Locate the cell with the specified text and output its [X, Y] center coordinate. 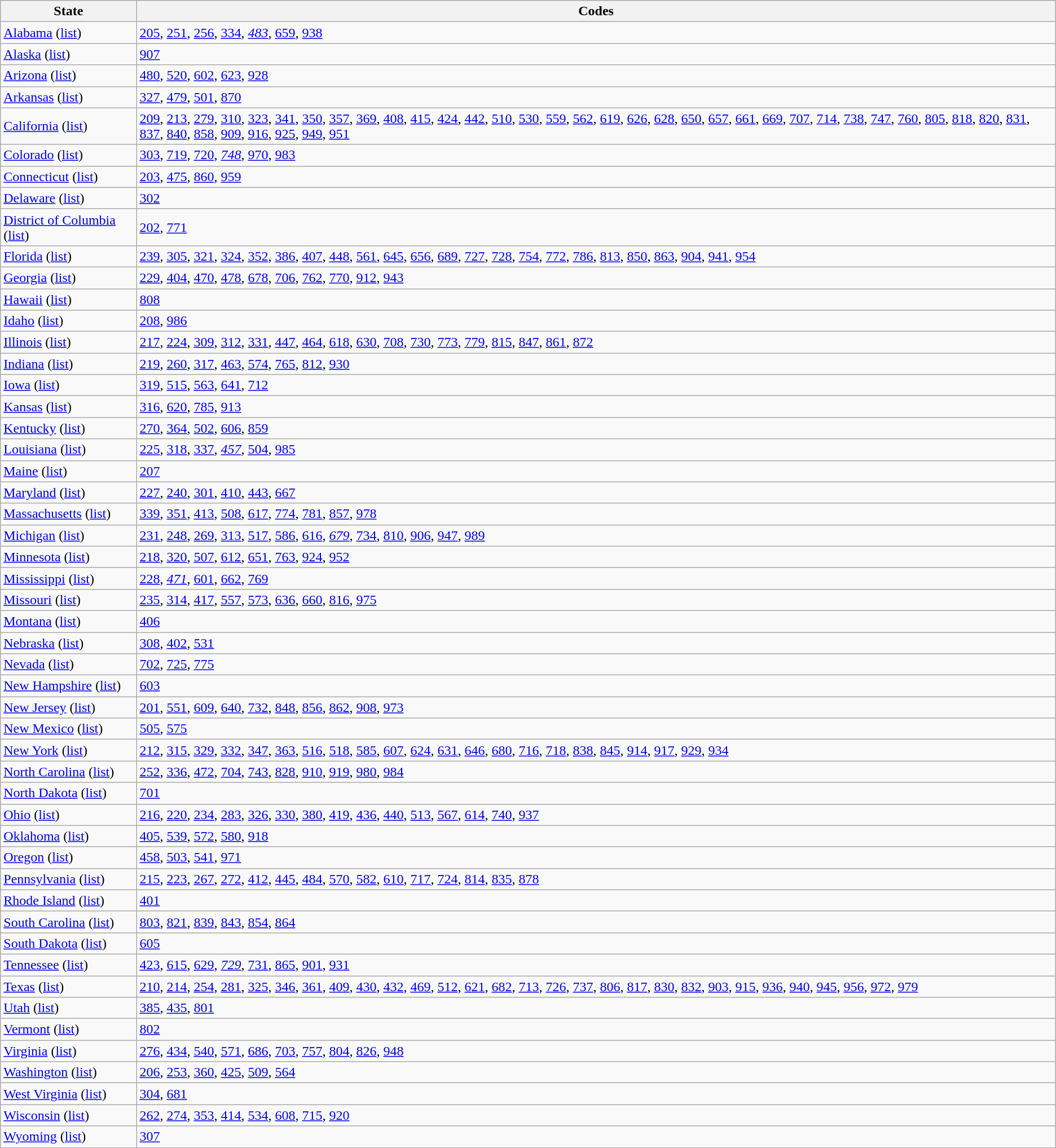
304, 681 [596, 1094]
227, 240, 301, 410, 443, 667 [596, 492]
Iowa (list) [69, 385]
252, 336, 472, 704, 743, 828, 910, 919, 980, 984 [596, 772]
Montana (list) [69, 621]
215, 223, 267, 272, 412, 445, 484, 570, 582, 610, 717, 724, 814, 835, 878 [596, 879]
State [69, 11]
New Mexico (list) [69, 729]
207 [596, 471]
Kentucky (list) [69, 428]
Kansas (list) [69, 407]
229, 404, 470, 478, 678, 706, 762, 770, 912, 943 [596, 278]
Arizona (list) [69, 76]
Illinois (list) [69, 342]
Tennessee (list) [69, 965]
Nebraska (list) [69, 643]
North Dakota (list) [69, 793]
262, 274, 353, 414, 534, 608, 715, 920 [596, 1115]
225, 318, 337, 457, 504, 985 [596, 450]
316, 620, 785, 913 [596, 407]
228, 471, 601, 662, 769 [596, 578]
Alabama (list) [69, 33]
Arkansas (list) [69, 97]
401 [596, 900]
Missouri (list) [69, 600]
Louisiana (list) [69, 450]
201, 551, 609, 640, 732, 848, 856, 862, 908, 973 [596, 707]
North Carolina (list) [69, 772]
202, 771 [596, 227]
270, 364, 502, 606, 859 [596, 428]
Texas (list) [69, 987]
701 [596, 793]
385, 435, 801 [596, 1008]
Idaho (list) [69, 321]
California (list) [69, 126]
458, 503, 541, 971 [596, 857]
Hawaii (list) [69, 300]
New York (list) [69, 750]
Indiana (list) [69, 364]
206, 253, 360, 425, 509, 564 [596, 1072]
702, 725, 775 [596, 665]
Maine (list) [69, 471]
South Dakota (list) [69, 943]
276, 434, 540, 571, 686, 703, 757, 804, 826, 948 [596, 1051]
Georgia (list) [69, 278]
Ohio (list) [69, 815]
319, 515, 563, 641, 712 [596, 385]
423, 615, 629, 729, 731, 865, 901, 931 [596, 965]
802 [596, 1030]
Washington (list) [69, 1072]
205, 251, 256, 334, 483, 659, 938 [596, 33]
Connecticut (list) [69, 177]
327, 479, 501, 870 [596, 97]
Virginia (list) [69, 1051]
Codes [596, 11]
Colorado (list) [69, 155]
216, 220, 234, 283, 326, 330, 380, 419, 436, 440, 513, 567, 614, 740, 937 [596, 815]
New Jersey (list) [69, 707]
Michigan (list) [69, 535]
302 [596, 198]
219, 260, 317, 463, 574, 765, 812, 930 [596, 364]
Delaware (list) [69, 198]
South Carolina (list) [69, 922]
Florida (list) [69, 256]
203, 475, 860, 959 [596, 177]
210, 214, 254, 281, 325, 346, 361, 409, 430, 432, 469, 512, 621, 682, 713, 726, 737, 806, 817, 830, 832, 903, 915, 936, 940, 945, 956, 972, 979 [596, 987]
907 [596, 54]
Maryland (list) [69, 492]
Vermont (list) [69, 1030]
218, 320, 507, 612, 651, 763, 924, 952 [596, 557]
Nevada (list) [69, 665]
307 [596, 1137]
505, 575 [596, 729]
Utah (list) [69, 1008]
235, 314, 417, 557, 573, 636, 660, 816, 975 [596, 600]
212, 315, 329, 332, 347, 363, 516, 518, 585, 607, 624, 631, 646, 680, 716, 718, 838, 845, 914, 917, 929, 934 [596, 750]
Minnesota (list) [69, 557]
217, 224, 309, 312, 331, 447, 464, 618, 630, 708, 730, 773, 779, 815, 847, 861, 872 [596, 342]
239, 305, 321, 324, 352, 386, 407, 448, 561, 645, 656, 689, 727, 728, 754, 772, 786, 813, 850, 863, 904, 941, 954 [596, 256]
303, 719, 720, 748, 970, 983 [596, 155]
Pennsylvania (list) [69, 879]
208, 986 [596, 321]
District of Columbia (list) [69, 227]
Oregon (list) [69, 857]
406 [596, 621]
308, 402, 531 [596, 643]
803, 821, 839, 843, 854, 864 [596, 922]
Oklahoma (list) [69, 836]
West Virginia (list) [69, 1094]
808 [596, 300]
605 [596, 943]
231, 248, 269, 313, 517, 586, 616, 679, 734, 810, 906, 947, 989 [596, 535]
Wyoming (list) [69, 1137]
Wisconsin (list) [69, 1115]
480, 520, 602, 623, 928 [596, 76]
Rhode Island (list) [69, 900]
Mississippi (list) [69, 578]
339, 351, 413, 508, 617, 774, 781, 857, 978 [596, 514]
Alaska (list) [69, 54]
603 [596, 686]
New Hampshire (list) [69, 686]
405, 539, 572, 580, 918 [596, 836]
Massachusetts (list) [69, 514]
